Extract the (X, Y) coordinate from the center of the cell holding the provided text.  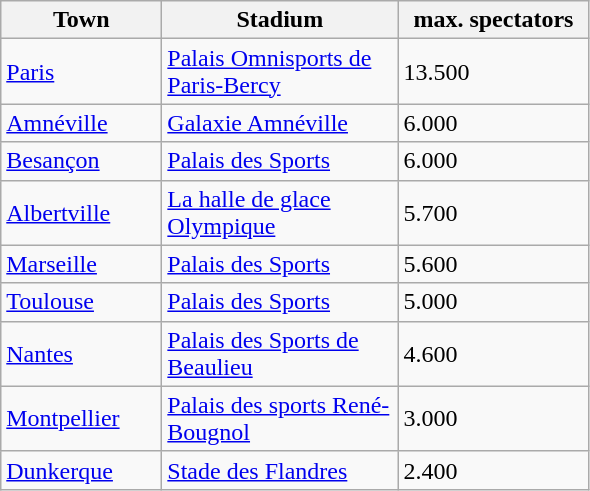
Palais des sports René-Bougnol (280, 418)
3.000 (494, 418)
5.600 (494, 264)
La halle de glace Olympique (280, 212)
Nantes (82, 354)
Montpellier (82, 418)
Dunkerque (82, 470)
Amnéville (82, 123)
Stade des Flandres (280, 470)
Stadium (280, 20)
Palais des Sports de Beaulieu (280, 354)
4.600 (494, 354)
Galaxie Amnéville (280, 123)
Toulouse (82, 302)
5.000 (494, 302)
2.400 (494, 470)
Marseille (82, 264)
13.500 (494, 72)
Town (82, 20)
5.700 (494, 212)
Albertville (82, 212)
Palais Omnisports de Paris-Bercy (280, 72)
max. spectators (494, 20)
Besançon (82, 161)
Paris (82, 72)
